Find where the given text appears and provide that cell's center as (X, Y) coordinate. 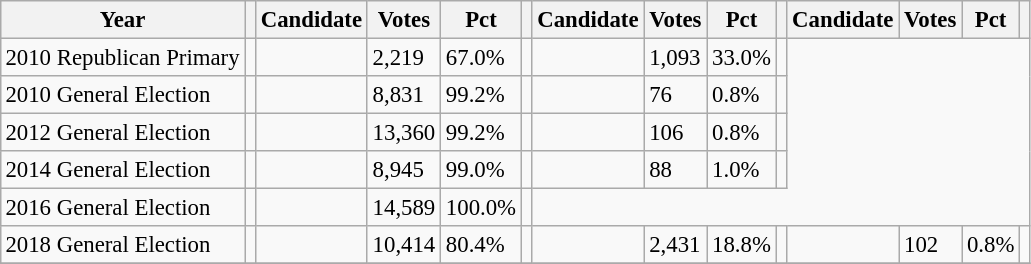
2012 General Election (122, 133)
2010 General Election (122, 95)
1,093 (676, 57)
88 (676, 170)
14,589 (404, 208)
2010 Republican Primary (122, 57)
106 (676, 133)
13,360 (404, 133)
2,219 (404, 57)
67.0% (482, 57)
2,431 (676, 245)
2014 General Election (122, 170)
18.8% (742, 245)
1.0% (742, 170)
100.0% (482, 208)
2016 General Election (122, 208)
102 (930, 245)
8,831 (404, 95)
76 (676, 95)
80.4% (482, 245)
99.0% (482, 170)
10,414 (404, 245)
2018 General Election (122, 245)
33.0% (742, 57)
Year (122, 20)
8,945 (404, 170)
